Detect which cell encompasses the target text, then output its (X, Y) center coordinate. 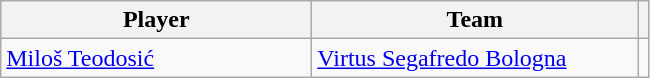
Miloš Teodosić (156, 58)
Team (475, 20)
Virtus Segafredo Bologna (475, 58)
Player (156, 20)
